Pinpoint the cell where the given text exists, returning its (X, Y) midpoint coordinate. 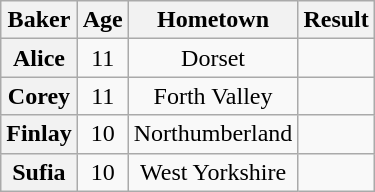
Result (336, 20)
Forth Valley (213, 96)
Finlay (39, 134)
West Yorkshire (213, 172)
Corey (39, 96)
Northumberland (213, 134)
Dorset (213, 58)
Age (102, 20)
Baker (39, 20)
Hometown (213, 20)
Alice (39, 58)
Sufia (39, 172)
